For the text-containing cell, return its midpoint in [X, Y] coordinate format. 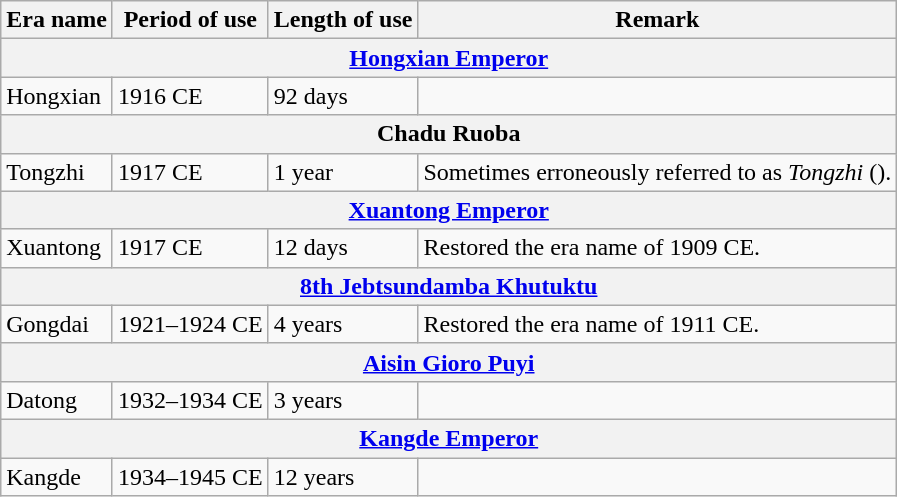
Hongxian [57, 96]
1932–1934 CE [190, 400]
Kangde [57, 477]
Restored the era name of 1909 CE. [658, 248]
Aisin Gioro Puyi [449, 362]
1 year [343, 172]
Datong [57, 400]
Era name [57, 20]
Chadu Ruoba [449, 134]
Period of use [190, 20]
Gongdai [57, 324]
Xuantong [57, 248]
Kangde Emperor [449, 438]
Remark [658, 20]
12 days [343, 248]
3 years [343, 400]
Hongxian Emperor [449, 58]
12 years [343, 477]
Xuantong Emperor [449, 210]
92 days [343, 96]
4 years [343, 324]
Restored the era name of 1911 CE. [658, 324]
1921–1924 CE [190, 324]
Length of use [343, 20]
1916 CE [190, 96]
8th Jebtsundamba Khutuktu [449, 286]
Sometimes erroneously referred to as Tongzhi (). [658, 172]
Tongzhi [57, 172]
1934–1945 CE [190, 477]
